Identify which cell holds the provided text, then report its [X, Y] central coordinate. 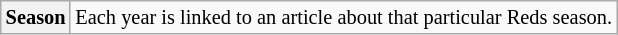
Each year is linked to an article about that particular Reds season. [343, 17]
Season [36, 17]
